Scan for the cell matching the given text and deliver its [x, y] coordinate at center. 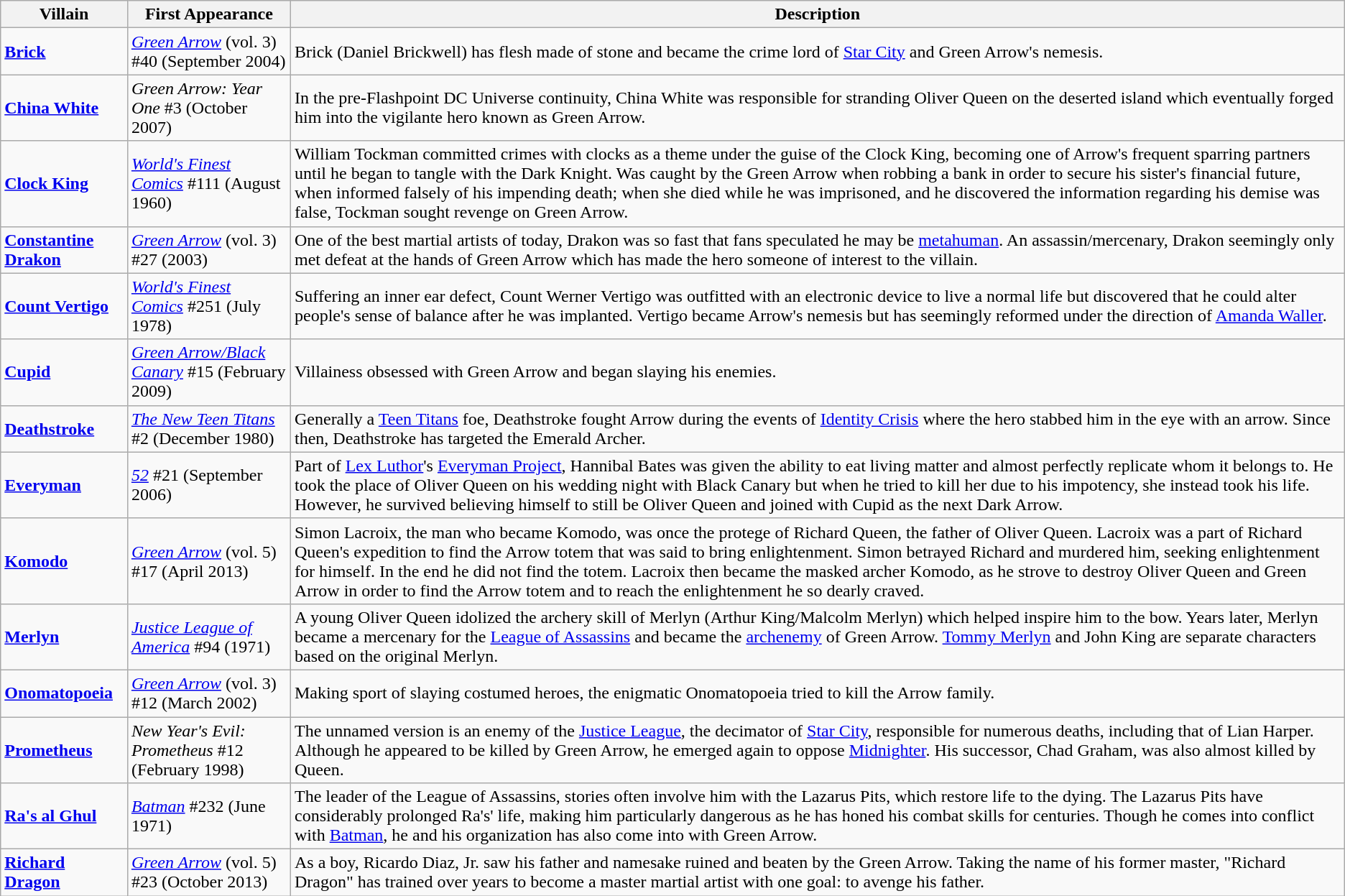
Komodo [65, 560]
Ra's al Ghul [65, 816]
Making sport of slaying costumed heroes, the enigmatic Onomatopoeia tried to kill the Arrow family. [818, 693]
Everyman [65, 485]
Green Arrow: Year One #3 (October 2007) [208, 108]
Green Arrow/Black Canary #15 (February 2009) [208, 372]
First Appearance [208, 14]
Brick [65, 52]
Justice League of America #94 (1971) [208, 637]
Green Arrow (vol. 5) #17 (April 2013) [208, 560]
Merlyn [65, 637]
Prometheus [65, 750]
Green Arrow (vol. 5) #23 (October 2013) [208, 872]
New Year's Evil: Prometheus #12 (February 1998) [208, 750]
Batman #232 (June 1971) [208, 816]
Green Arrow (vol. 3) #12 (March 2002) [208, 693]
Cupid [65, 372]
World's Finest Comics #251 (July 1978) [208, 306]
The New Teen Titans #2 (December 1980) [208, 428]
Clock King [65, 184]
Onomatopoeia [65, 693]
Description [818, 14]
Constantine Drakon [65, 250]
Green Arrow (vol. 3) #27 (2003) [208, 250]
World's Finest Comics #111 (August 1960) [208, 184]
Green Arrow (vol. 3) #40 (September 2004) [208, 52]
52 #21 (September 2006) [208, 485]
Deathstroke [65, 428]
China White [65, 108]
Count Vertigo [65, 306]
Villainess obsessed with Green Arrow and began slaying his enemies. [818, 372]
Richard Dragon [65, 872]
Villain [65, 14]
Brick (Daniel Brickwell) has flesh made of stone and became the crime lord of Star City and Green Arrow's nemesis. [818, 52]
